Return the (x, y) coordinate for the center point of the cell that contains the specified text.  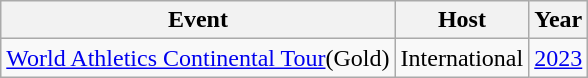
2023 (558, 58)
International (462, 58)
World Athletics Continental Tour(Gold) (198, 58)
Event (198, 20)
Host (462, 20)
Year (558, 20)
